Determine the (x, y) coordinate at the center of the cell enclosing the given text.  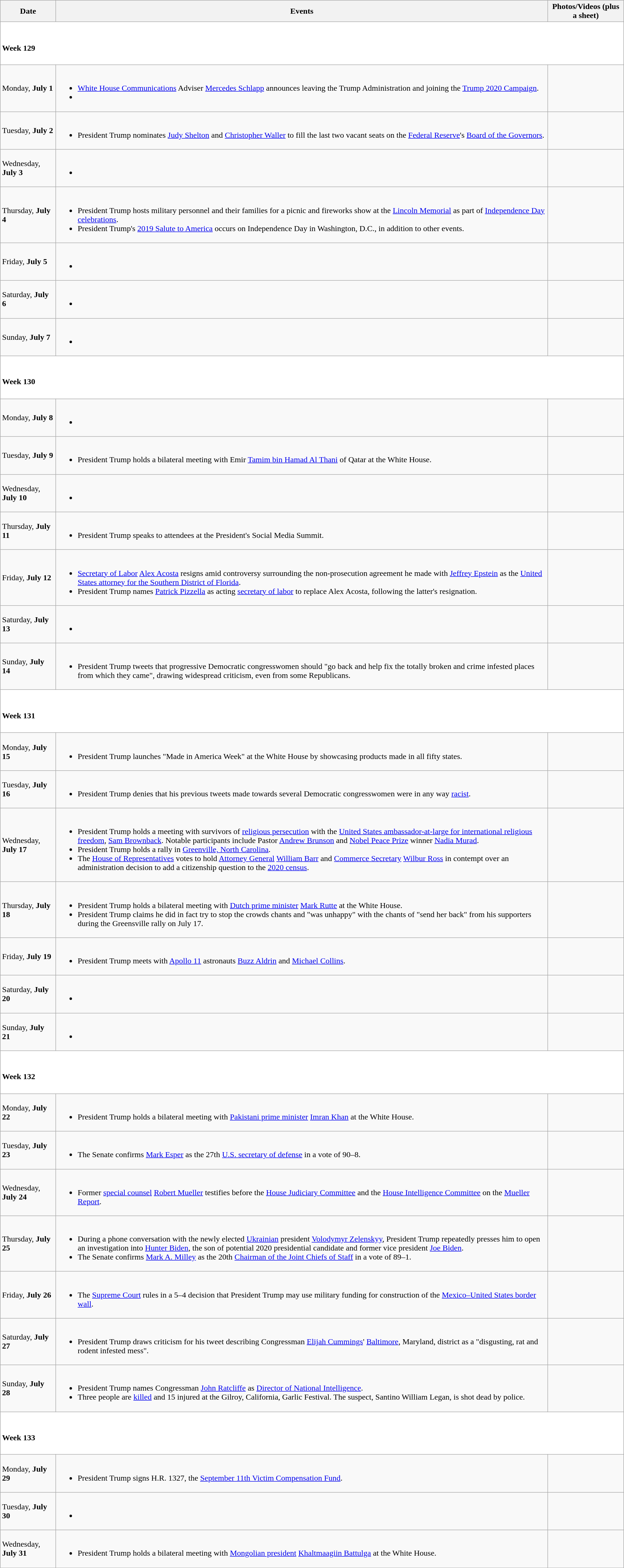
Sunday, July 14 (28, 666)
Tuesday, July 30 (28, 1511)
Saturday, July 13 (28, 624)
Friday, July 5 (28, 261)
President Trump holds a bilateral meeting with Mongolian president Khaltmaagiin Battulga at the White House. (302, 1549)
Wednesday, July 17 (28, 845)
Week 131 (312, 711)
President Trump launches "Made in America Week" at the White House by showcasing products made in all fifty states. (302, 752)
Events (302, 11)
Saturday, July 6 (28, 299)
Wednesday, July 10 (28, 493)
Thursday, July 11 (28, 531)
Week 130 (312, 377)
Thursday, July 18 (28, 910)
Sunday, July 21 (28, 1032)
Friday, July 26 (28, 1295)
Date (28, 11)
The Senate confirms Mark Esper as the 27th U.S. secretary of defense in a vote of 90–8. (302, 1150)
Tuesday, July 2 (28, 131)
Week 132 (312, 1072)
Wednesday, July 3 (28, 168)
President Trump signs H.R. 1327, the September 11th Victim Compensation Fund. (302, 1473)
Monday, July 15 (28, 752)
Wednesday, July 31 (28, 1549)
Monday, July 29 (28, 1473)
Saturday, July 20 (28, 994)
Monday, July 22 (28, 1112)
Friday, July 12 (28, 578)
Week 133 (312, 1433)
Monday, July 1 (28, 88)
Sunday, July 28 (28, 1388)
President Trump holds a bilateral meeting with Pakistani prime minister Imran Khan at the White House. (302, 1112)
President Trump speaks to attendees at the President's Social Media Summit. (302, 531)
Tuesday, July 23 (28, 1150)
The Supreme Court rules in a 5–4 decision that President Trump may use military funding for construction of the Mexico–United States border wall. (302, 1295)
President Trump holds a bilateral meeting with Emir Tamim bin Hamad Al Thani of Qatar at the White House. (302, 456)
President Trump denies that his previous tweets made towards several Democratic congresswomen were in any way racist. (302, 789)
Thursday, July 25 (28, 1244)
Week 129 (312, 43)
Thursday, July 4 (28, 215)
Wednesday, July 24 (28, 1193)
Saturday, July 27 (28, 1342)
Sunday, July 7 (28, 337)
President Trump meets with Apollo 11 astronauts Buzz Aldrin and Michael Collins. (302, 956)
Photos/Videos (plus a sheet) (586, 11)
White House Communications Adviser Mercedes Schlapp announces leaving the Trump Administration and joining the Trump 2020 Campaign. (302, 88)
Monday, July 8 (28, 418)
Former special counsel Robert Mueller testifies before the House Judiciary Committee and the House Intelligence Committee on the Mueller Report. (302, 1193)
Tuesday, July 16 (28, 789)
Tuesday, July 9 (28, 456)
President Trump nominates Judy Shelton and Christopher Waller to fill the last two vacant seats on the Federal Reserve's Board of the Governors. (302, 131)
Friday, July 19 (28, 956)
